Detect which cell encompasses the target text, then output its (x, y) center coordinate. 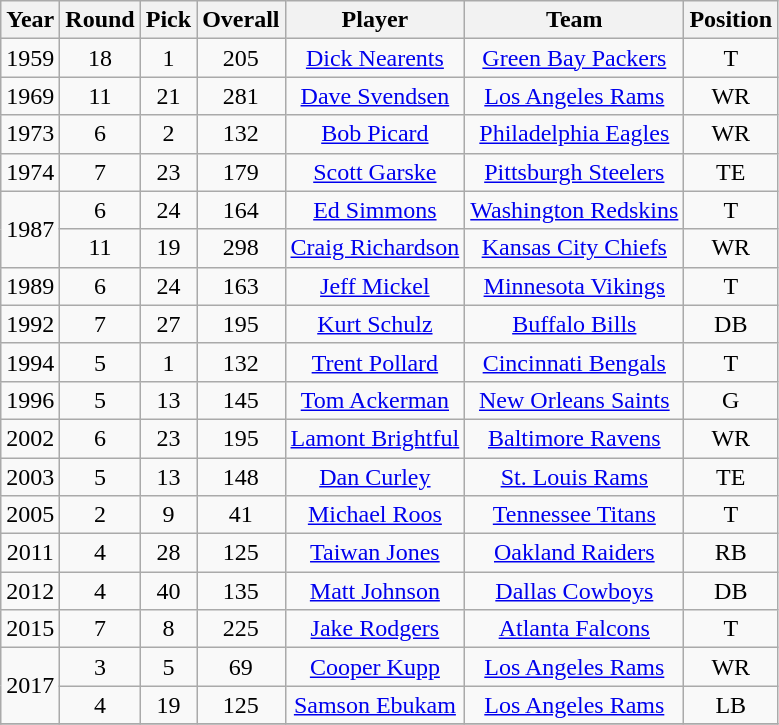
Samson Ebukam (375, 705)
Jake Rodgers (375, 629)
Lamont Brightful (375, 438)
Position (731, 20)
LB (731, 705)
298 (241, 248)
Round (100, 20)
205 (241, 58)
Scott Garske (375, 172)
27 (168, 324)
Baltimore Ravens (574, 438)
1973 (30, 134)
Year (30, 20)
Trent Pollard (375, 362)
Pittsburgh Steelers (574, 172)
Team (574, 20)
2003 (30, 477)
1974 (30, 172)
164 (241, 210)
Matt Johnson (375, 591)
Tom Ackerman (375, 400)
2011 (30, 553)
Atlanta Falcons (574, 629)
Craig Richardson (375, 248)
148 (241, 477)
1994 (30, 362)
Oakland Raiders (574, 553)
2017 (30, 686)
Minnesota Vikings (574, 286)
Green Bay Packers (574, 58)
18 (100, 58)
8 (168, 629)
Michael Roos (375, 515)
2012 (30, 591)
Tennessee Titans (574, 515)
Kansas City Chiefs (574, 248)
Cooper Kupp (375, 667)
Dick Nearents (375, 58)
3 (100, 667)
1992 (30, 324)
Jeff Mickel (375, 286)
225 (241, 629)
2015 (30, 629)
1969 (30, 96)
St. Louis Rams (574, 477)
Bob Picard (375, 134)
179 (241, 172)
2002 (30, 438)
2005 (30, 515)
69 (241, 667)
1996 (30, 400)
Philadelphia Eagles (574, 134)
Overall (241, 20)
1959 (30, 58)
New Orleans Saints (574, 400)
135 (241, 591)
28 (168, 553)
9 (168, 515)
Washington Redskins (574, 210)
RB (731, 553)
Dave Svendsen (375, 96)
21 (168, 96)
1989 (30, 286)
Buffalo Bills (574, 324)
281 (241, 96)
Player (375, 20)
Dan Curley (375, 477)
Ed Simmons (375, 210)
1987 (30, 229)
Kurt Schulz (375, 324)
Cincinnati Bengals (574, 362)
G (731, 400)
40 (168, 591)
Pick (168, 20)
Dallas Cowboys (574, 591)
41 (241, 515)
Taiwan Jones (375, 553)
145 (241, 400)
163 (241, 286)
